For the text-containing cell, return its midpoint in [x, y] coordinate format. 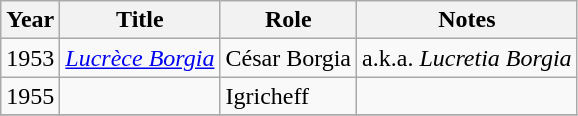
1953 [30, 58]
1955 [30, 96]
Igricheff [288, 96]
Title [140, 20]
Lucrèce Borgia [140, 58]
Role [288, 20]
Notes [468, 20]
César Borgia [288, 58]
a.k.a. Lucretia Borgia [468, 58]
Year [30, 20]
